Find where the given text appears and provide that cell's center as (X, Y) coordinate. 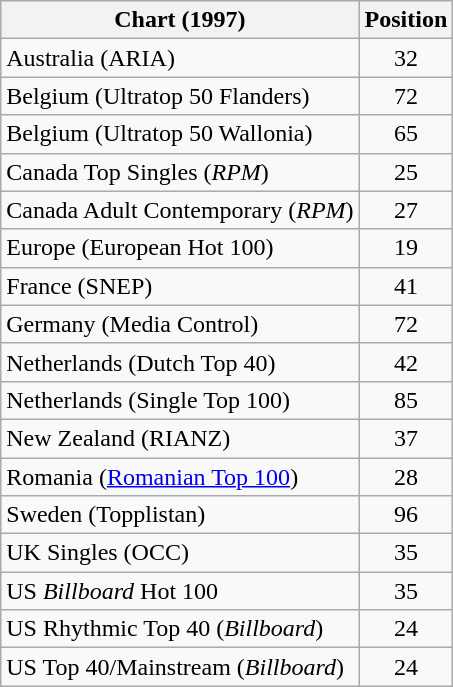
France (SNEP) (180, 286)
42 (406, 362)
New Zealand (RIANZ) (180, 438)
Canada Top Singles (RPM) (180, 172)
US Top 40/Mainstream (Billboard) (180, 667)
27 (406, 210)
Australia (ARIA) (180, 58)
Chart (1997) (180, 20)
19 (406, 248)
41 (406, 286)
Netherlands (Dutch Top 40) (180, 362)
Netherlands (Single Top 100) (180, 400)
96 (406, 515)
Germany (Media Control) (180, 324)
25 (406, 172)
Belgium (Ultratop 50 Flanders) (180, 96)
37 (406, 438)
28 (406, 477)
Sweden (Topplistan) (180, 515)
32 (406, 58)
Europe (European Hot 100) (180, 248)
85 (406, 400)
Position (406, 20)
Romania (Romanian Top 100) (180, 477)
US Rhythmic Top 40 (Billboard) (180, 629)
Canada Adult Contemporary (RPM) (180, 210)
US Billboard Hot 100 (180, 591)
Belgium (Ultratop 50 Wallonia) (180, 134)
65 (406, 134)
UK Singles (OCC) (180, 553)
